Pinpoint the cell where the given text exists, returning its [X, Y] midpoint coordinate. 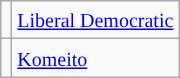
Komeito [96, 58]
Liberal Democratic [96, 20]
